Capture the cell that displays the provided text and extract its (X, Y) central coordinate. 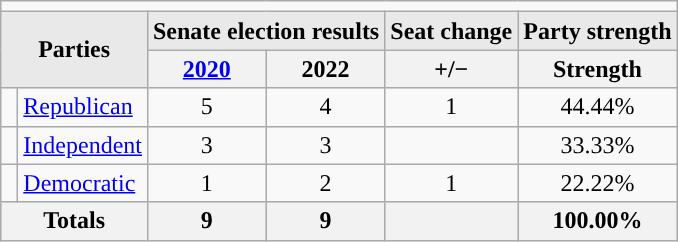
Totals (74, 221)
Democratic (83, 183)
Parties (74, 50)
5 (206, 107)
+/− (452, 69)
2022 (326, 69)
Senate election results (266, 31)
Republican (83, 107)
44.44% (598, 107)
Seat change (452, 31)
2020 (206, 69)
Strength (598, 69)
4 (326, 107)
Party strength (598, 31)
100.00% (598, 221)
22.22% (598, 183)
Independent (83, 145)
33.33% (598, 145)
2 (326, 183)
